Return (X, Y) of the center of cell containing provided text 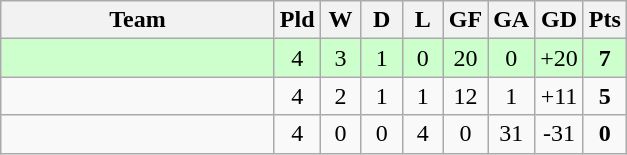
5 (604, 96)
-31 (560, 134)
31 (512, 134)
GA (512, 20)
Pld (297, 20)
20 (465, 58)
L (422, 20)
GF (465, 20)
2 (340, 96)
12 (465, 96)
3 (340, 58)
GD (560, 20)
+20 (560, 58)
+11 (560, 96)
7 (604, 58)
W (340, 20)
D (382, 20)
Team (138, 20)
Pts (604, 20)
